For the text-containing cell, return its midpoint in (X, Y) coordinate format. 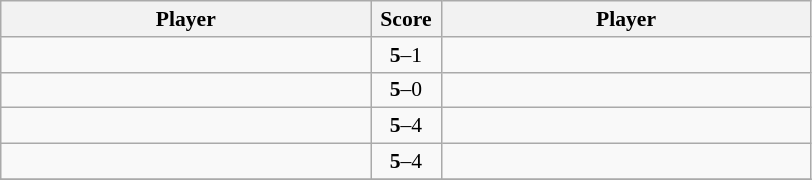
Score (406, 19)
5–1 (406, 55)
5–0 (406, 90)
